Detect which cell encompasses the target text, then output its (X, Y) center coordinate. 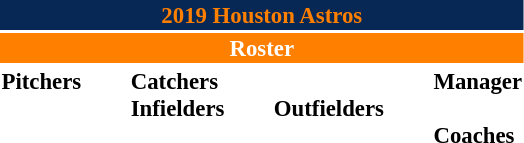
2019 Houston Astros (262, 15)
Roster (262, 48)
